Identify which cell holds the provided text, then report its (X, Y) central coordinate. 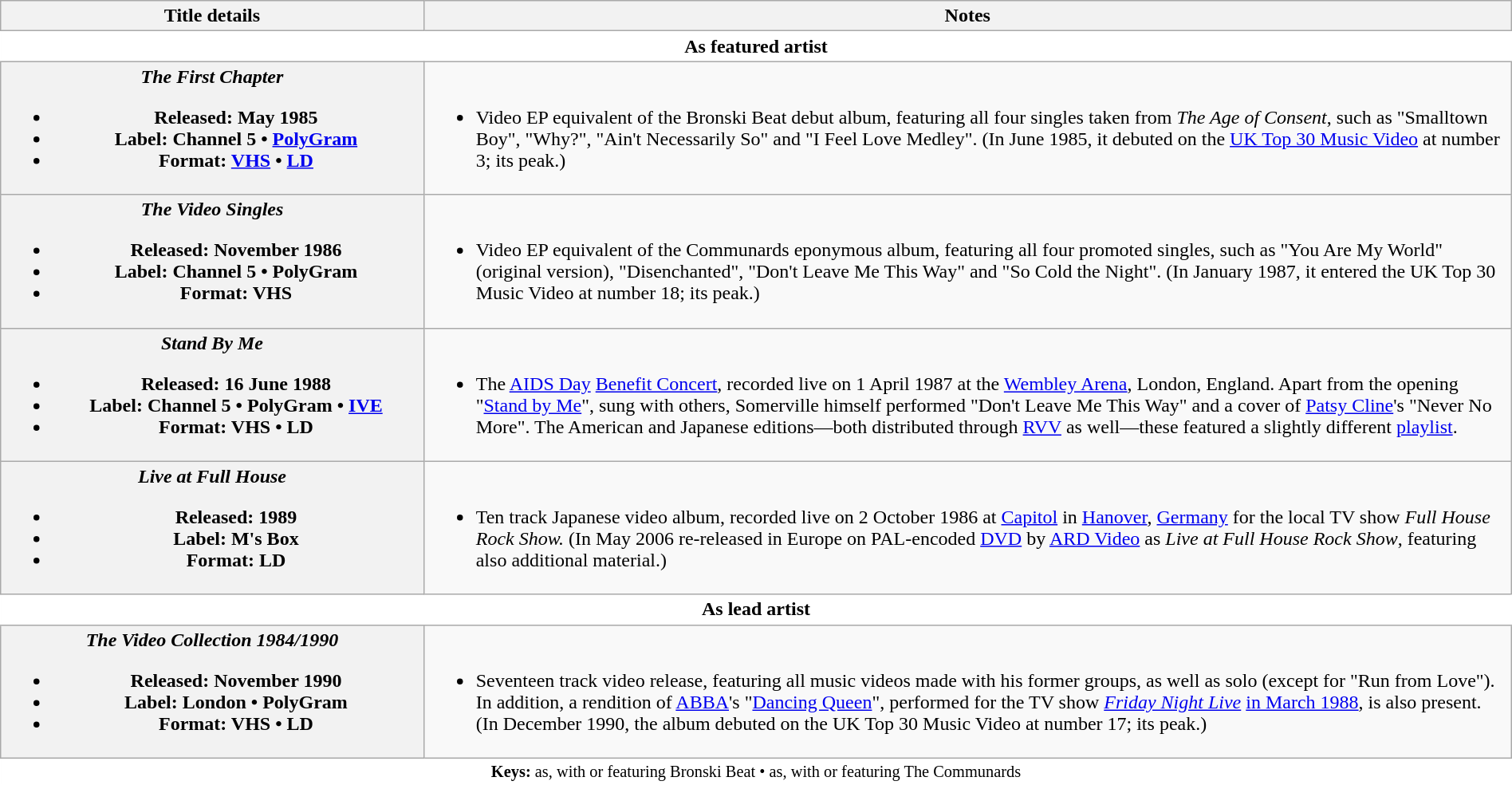
The Video SinglesReleased: November 1986Label: Channel 5 • PolyGramFormat: VHS (212, 262)
Keys: as, with or featuring Bronski Beat • as, with or featuring The Communards (756, 771)
Notes (967, 16)
Stand By MeReleased: 16 June 1988Label: Channel 5 • PolyGram • IVE Format: VHS • LD (212, 394)
As featured artist (756, 46)
The First ChapterReleased: May 1985Label: Channel 5 • PolyGramFormat: VHS • LD (212, 128)
As lead artist (756, 609)
Title details (212, 16)
The Video Collection 1984/1990Released: November 1990Label: London • PolyGram Format: VHS • LD (212, 691)
Live at Full HouseReleased: 1989 Label: M's BoxFormat: LD (212, 528)
